Return the [X, Y] coordinate for the center point of the cell that contains the specified text.  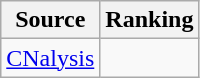
Source [50, 20]
CNalysis [50, 58]
Ranking [150, 20]
